Find where the given text appears and provide that cell's center as [X, Y] coordinate. 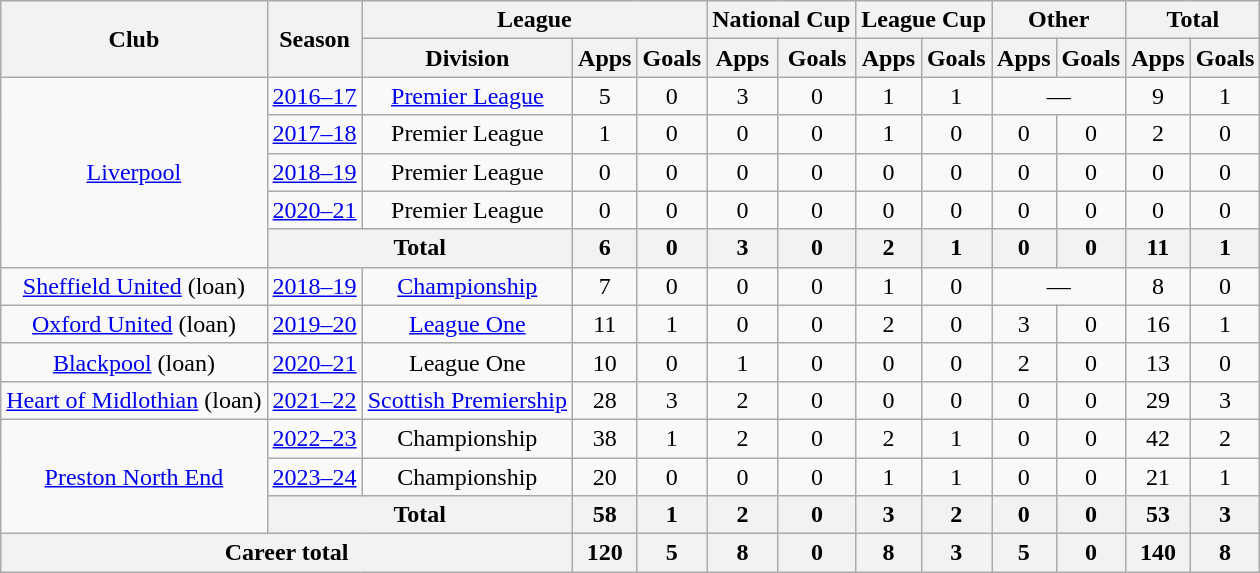
7 [605, 286]
53 [1158, 515]
National Cup [782, 20]
Liverpool [134, 172]
2019–20 [314, 324]
9 [1158, 96]
58 [605, 515]
6 [605, 248]
120 [605, 553]
10 [605, 362]
Blackpool (loan) [134, 362]
29 [1158, 400]
Division [467, 58]
42 [1158, 438]
13 [1158, 362]
2022–23 [314, 438]
Sheffield United (loan) [134, 286]
2023–24 [314, 477]
Heart of Midlothian (loan) [134, 400]
Other [1059, 20]
21 [1158, 477]
League Cup [924, 20]
2021–22 [314, 400]
Season [314, 39]
38 [605, 438]
Scottish Premiership [467, 400]
Preston North End [134, 476]
2016–17 [314, 96]
2017–18 [314, 134]
League [534, 20]
20 [605, 477]
140 [1158, 553]
Club [134, 39]
28 [605, 400]
Career total [287, 553]
Oxford United (loan) [134, 324]
16 [1158, 324]
